Scan for the cell matching the given text and deliver its [x, y] coordinate at center. 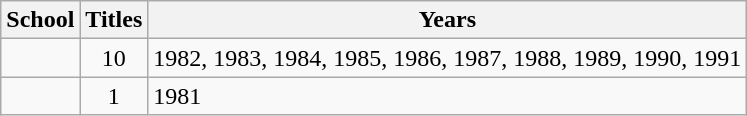
Titles [114, 20]
1981 [448, 96]
School [40, 20]
Years [448, 20]
1 [114, 96]
1982, 1983, 1984, 1985, 1986, 1987, 1988, 1989, 1990, 1991 [448, 58]
10 [114, 58]
